Capture the cell that displays the provided text and extract its [x, y] central coordinate. 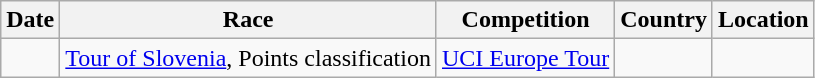
Race [248, 20]
Tour of Slovenia, Points classification [248, 58]
Country [664, 20]
Location [763, 20]
Date [30, 20]
UCI Europe Tour [525, 58]
Competition [525, 20]
